Return the (x, y) coordinate for the center point of the cell that contains the specified text.  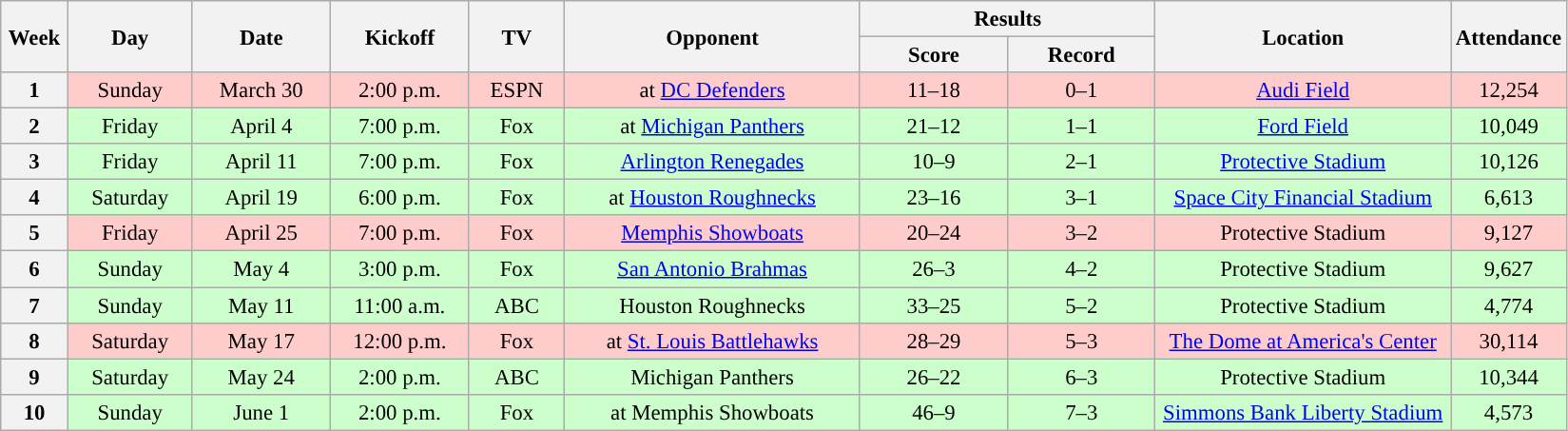
at Michigan Panthers (713, 127)
3–2 (1082, 233)
The Dome at America's Center (1303, 341)
Date (261, 36)
Score (934, 55)
8 (34, 341)
5–3 (1082, 341)
Opponent (713, 36)
Memphis Showboats (713, 233)
Arlington Renegades (713, 162)
4 (34, 198)
20–24 (934, 233)
at DC Defenders (713, 90)
ESPN (517, 90)
2–1 (1082, 162)
March 30 (261, 90)
Location (1303, 36)
Day (129, 36)
5 (34, 233)
Results (1008, 19)
7 (34, 305)
12,254 (1509, 90)
May 17 (261, 341)
0–1 (1082, 90)
2 (34, 127)
Record (1082, 55)
4,774 (1509, 305)
26–22 (934, 377)
28–29 (934, 341)
Audi Field (1303, 90)
San Antonio Brahmas (713, 269)
Ford Field (1303, 127)
46–9 (934, 412)
3:00 p.m. (400, 269)
10–9 (934, 162)
April 11 (261, 162)
33–25 (934, 305)
1 (34, 90)
Michigan Panthers (713, 377)
Houston Roughnecks (713, 305)
4–2 (1082, 269)
May 11 (261, 305)
11:00 a.m. (400, 305)
TV (517, 36)
April 19 (261, 198)
April 25 (261, 233)
1–1 (1082, 127)
Week (34, 36)
6:00 p.m. (400, 198)
10,049 (1509, 127)
11–18 (934, 90)
6–3 (1082, 377)
4,573 (1509, 412)
9,627 (1509, 269)
9,127 (1509, 233)
30,114 (1509, 341)
10,344 (1509, 377)
6 (34, 269)
21–12 (934, 127)
23–16 (934, 198)
6,613 (1509, 198)
June 1 (261, 412)
9 (34, 377)
May 4 (261, 269)
at Houston Roughnecks (713, 198)
Kickoff (400, 36)
at Memphis Showboats (713, 412)
12:00 p.m. (400, 341)
Simmons Bank Liberty Stadium (1303, 412)
April 4 (261, 127)
May 24 (261, 377)
7–3 (1082, 412)
Space City Financial Stadium (1303, 198)
10,126 (1509, 162)
Attendance (1509, 36)
26–3 (934, 269)
3 (34, 162)
at St. Louis Battlehawks (713, 341)
5–2 (1082, 305)
10 (34, 412)
3–1 (1082, 198)
